Search for the cell housing the specified text and yield its [x, y] center coordinate. 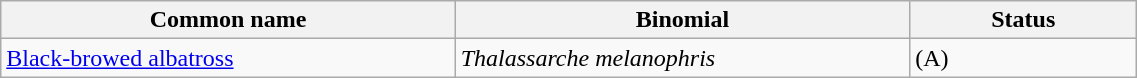
Binomial [682, 20]
Common name [228, 20]
Thalassarche melanophris [682, 58]
Black-browed albatross [228, 58]
Status [1024, 20]
(A) [1024, 58]
